Return [x, y] of the center of cell containing provided text 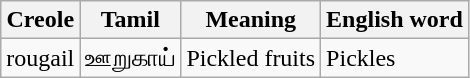
Meaning [251, 20]
Creole [40, 20]
rougail [40, 58]
Pickles [395, 58]
English word [395, 20]
ஊறுகாய் [130, 58]
Pickled fruits [251, 58]
Tamil [130, 20]
